Extract the [x, y] coordinate from the center of the cell holding the provided text.  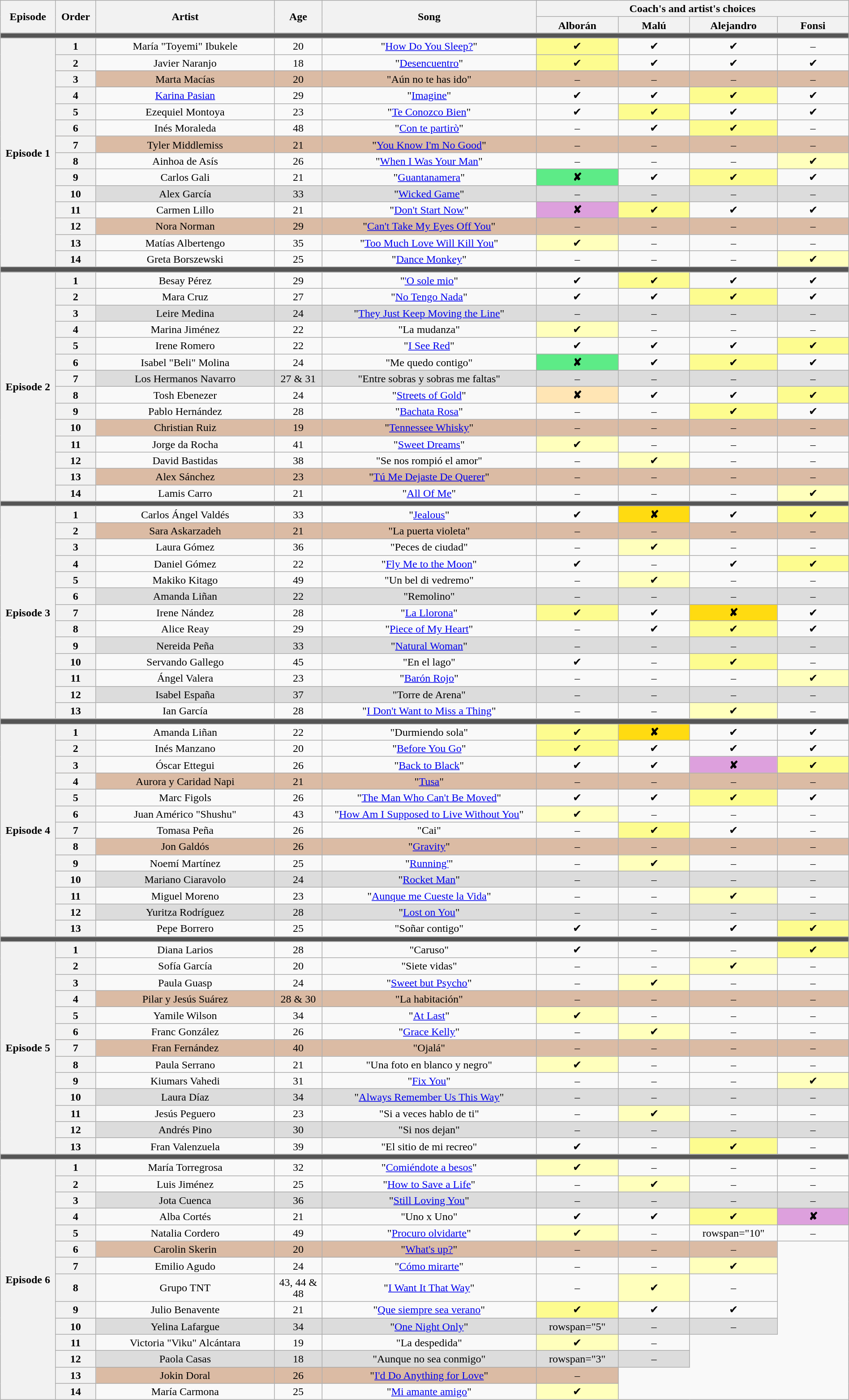
Paola Casas [185, 1359]
"La puerta violeta" [429, 531]
"What's up?" [429, 1250]
Song [429, 17]
Isabel España [185, 695]
Ainhoa de Asís [185, 161]
"Caruso" [429, 950]
Paula Serrano [185, 1064]
"Aún no te has ido" [429, 79]
Age [298, 17]
Ángel Valera [185, 678]
Episode 2 [28, 387]
27 [298, 296]
Order [76, 17]
Jorge da Rocha [185, 444]
Daniel Gómez [185, 563]
Alex Sánchez [185, 477]
"Sweet but Psycho" [429, 983]
Paula Guasp [185, 983]
Makiko Kitago [185, 580]
"Comiéndote a besos" [429, 1167]
28 & 30 [298, 999]
"La habitación" [429, 999]
"Cómo mirarte" [429, 1266]
Juan Américo "Shushu" [185, 814]
Irene Nández [185, 612]
Alborán [578, 25]
Carlos Gali [185, 177]
Fran Fernández [185, 1048]
Los Hermanos Navarro [185, 379]
"Still Loving You" [429, 1200]
"Tú Me Dejaste De Querer" [429, 477]
Javier Naranjo [185, 63]
Laura Díaz [185, 1097]
"Lost on You" [429, 912]
"Aunque no sea conmigo" [429, 1359]
Inés Manzano [185, 748]
39 [298, 1146]
Carmen Lillo [185, 210]
Alex García [185, 193]
"How to Save a Life" [429, 1183]
Victoria "Viku" Alcántara [185, 1343]
Greta Borszewski [185, 259]
Episode 6 [28, 1279]
"Bachata Rosa" [429, 411]
"Siete vidas" [429, 966]
rowspan="10" [733, 1233]
"I Want It That Way" [429, 1288]
Artist [185, 17]
Fran Valenzuela [185, 1146]
Nereida Peña [185, 645]
Besay Pérez [185, 280]
"At Last" [429, 1015]
"'O sole mio" [429, 280]
Miguel Moreno [185, 896]
Matías Albertengo [185, 243]
"Desencuentro" [429, 63]
37 [298, 695]
48 [298, 128]
Alice Reay [185, 629]
"Fly Me to the Moon" [429, 563]
Christian Ruiz [185, 428]
Grupo TNT [185, 1288]
Tyler Middlemiss [185, 144]
45 [298, 662]
Ian García [185, 711]
Sara Askarzadeh [185, 531]
Jokin Doral [185, 1375]
41 [298, 444]
Tomasa Peña [185, 831]
"La despedida" [429, 1343]
32 [298, 1167]
40 [298, 1048]
"Rocket Man" [429, 879]
Irene Romero [185, 346]
"Con te partirò" [429, 128]
"I See Red" [429, 346]
Aurora y Caridad Napi [185, 781]
"Cai" [429, 831]
30 [298, 1130]
"Can't Take My Eyes Off You" [429, 226]
"Gravity" [429, 847]
Pilar y Jesús Suárez [185, 999]
"Before You Go" [429, 748]
Sofía García [185, 966]
"La mudanza" [429, 329]
Episode 5 [28, 1048]
Emilio Agudo [185, 1266]
35 [298, 243]
Mara Cruz [185, 296]
"How Do You Sleep?" [429, 47]
Leire Medina [185, 313]
"When I Was Your Man" [429, 161]
"Back to Black" [429, 764]
Luis Jiménez [185, 1183]
Andrés Pino [185, 1130]
Julio Benavente [185, 1310]
"No Tengo Nada" [429, 296]
Nora Norman [185, 226]
Episode 1 [28, 153]
"The Man Who Can't Be Moved" [429, 798]
"Too Much Love Will Kill You" [429, 243]
"Se nos rompió el amor" [429, 460]
"Natural Woman" [429, 645]
"Fix You" [429, 1080]
Ezequiel Montoya [185, 112]
27 & 31 [298, 379]
31 [298, 1080]
Marc Figols [185, 798]
Episode 4 [28, 830]
Carolin Skerin [185, 1250]
"Always Remember Us This Way" [429, 1097]
"How Am I Supposed to Live Without You" [429, 814]
"Ojalá" [429, 1048]
"Sweet Dreams" [429, 444]
"Streets of Gold" [429, 395]
"Wicked Game" [429, 193]
Inés Moraleda [185, 128]
"El sitio de mi recreo" [429, 1146]
"Piece of My Heart" [429, 629]
"Que siempre sea verano" [429, 1310]
"Running'" [429, 863]
Jon Galdós [185, 847]
María Carmona [185, 1392]
"Guantanamera" [429, 177]
rowspan="5" [578, 1326]
"I Don't Want to Miss a Thing" [429, 711]
"Si nos dejan" [429, 1130]
Natalia Cordero [185, 1233]
"Te Conozco Bien" [429, 112]
Yamile Wilson [185, 1015]
"Un bel di vedremo" [429, 580]
38 [298, 460]
"Uno x Uno" [429, 1216]
"En el lago" [429, 662]
"All Of Me" [429, 493]
"Una foto en blanco y negro" [429, 1064]
"Aunque me Cueste la Vida" [429, 896]
"Peces de ciudad" [429, 547]
Marina Jiménez [185, 329]
"Jealous" [429, 515]
rowspan="3" [578, 1359]
Alba Cortés [185, 1216]
"Soñar contigo" [429, 928]
Episode [28, 17]
Pablo Hernández [185, 411]
43 [298, 814]
Episode 3 [28, 612]
Lamis Carro [185, 493]
Mariano Ciaravolo [185, 879]
Carlos Ángel Valdés [185, 515]
"Me quedo contigo" [429, 363]
"Durmiendo sola" [429, 732]
Isabel "Beli" Molina [185, 363]
"La Llorona" [429, 612]
"Torre de Arena" [429, 695]
"Mi amante amigo" [429, 1392]
Pepe Borrero [185, 928]
"Si a veces hablo de ti" [429, 1114]
Jesús Peguero [185, 1114]
43, 44 & 48 [298, 1288]
Servando Gallego [185, 662]
Tosh Ebenezer [185, 395]
Yuritza Rodríguez [185, 912]
Jota Cuenca [185, 1200]
María "Toyemi" Ibukele [185, 47]
Yelina Lafargue [185, 1326]
Noemí Martínez [185, 863]
Laura Gómez [185, 547]
"Don't Start Now" [429, 210]
"Tusa" [429, 781]
"Dance Monkey" [429, 259]
"Entre sobras y sobras me faltas" [429, 379]
Diana Larios [185, 950]
"One Night Only" [429, 1326]
"Remolino" [429, 596]
"You Know I'm No Good" [429, 144]
"They Just Keep Moving the Line" [429, 313]
Marta Macías [185, 79]
Óscar Ettegui [185, 764]
"Tennessee Whisky" [429, 428]
Malú [654, 25]
David Bastidas [185, 460]
Kiumars Vahedi [185, 1080]
Karina Pasian [185, 96]
María Torregrosa [185, 1167]
"Grace Kelly" [429, 1031]
Fonsi [813, 25]
"Imagine" [429, 96]
"I'd Do Anything for Love" [429, 1375]
Alejandro [733, 25]
"Barón Rojo" [429, 678]
Franc González [185, 1031]
Coach's and artist's choices [693, 9]
"Procuro olvidarte" [429, 1233]
